Return [x, y] of the center of cell containing provided text 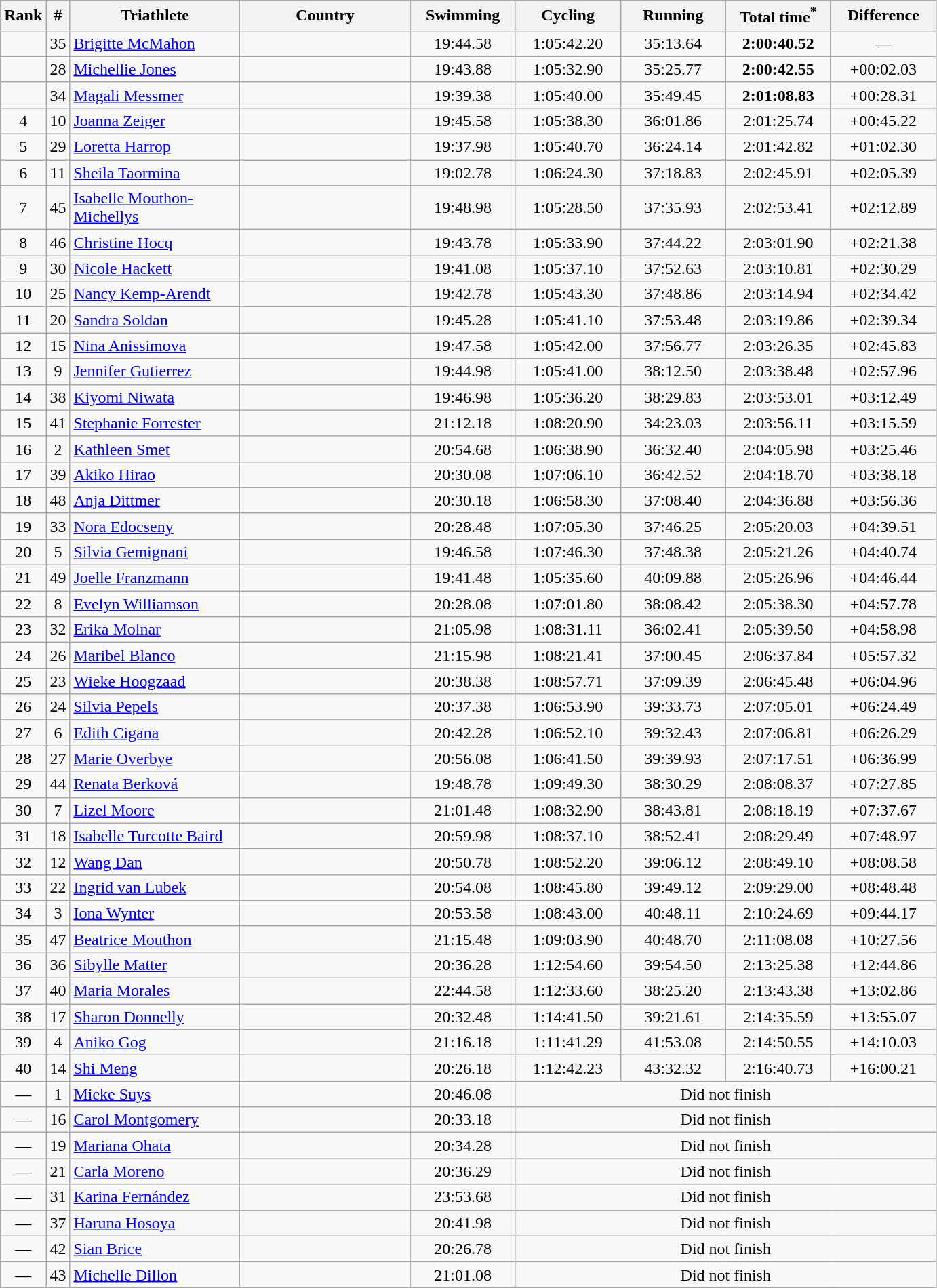
1:12:54.60 [568, 965]
2:07:17.51 [778, 759]
20:56.08 [462, 759]
19:41.08 [462, 268]
41 [58, 423]
+07:48.97 [883, 836]
Carol Montgomery [155, 1120]
Sandra Soldan [155, 320]
+10:27.56 [883, 939]
Haruna Hosoya [155, 1223]
19:43.88 [462, 69]
20:41.98 [462, 1223]
1:08:37.10 [568, 836]
+04:58.98 [883, 630]
+02:12.89 [883, 207]
Lizel Moore [155, 810]
49 [58, 578]
39:49.12 [673, 887]
1:05:41.00 [568, 371]
+02:30.29 [883, 268]
39:32.43 [673, 733]
Ingrid van Lubek [155, 887]
Country [325, 16]
+04:46.44 [883, 578]
20:36.28 [462, 965]
Sheila Taormina [155, 173]
19:39.38 [462, 95]
Triathlete [155, 16]
2:08:49.10 [778, 862]
43:32.32 [673, 1068]
1:05:40.00 [568, 95]
+02:05.39 [883, 173]
Maria Morales [155, 991]
1:08:21.41 [568, 656]
1:06:24.30 [568, 173]
43 [58, 1274]
+02:21.38 [883, 243]
+00:28.31 [883, 95]
1:12:33.60 [568, 991]
1:07:06.10 [568, 475]
+02:39.34 [883, 320]
+03:12.49 [883, 397]
37:46.25 [673, 526]
1:08:52.20 [568, 862]
+06:36.99 [883, 759]
+00:02.03 [883, 69]
19:42.78 [462, 294]
36:32.40 [673, 449]
20:53.58 [462, 913]
2:00:42.55 [778, 69]
+03:25.46 [883, 449]
+00:45.22 [883, 121]
2:05:39.50 [778, 630]
36:01.86 [673, 121]
+05:57.32 [883, 656]
20:26.18 [462, 1068]
20:34.28 [462, 1146]
21:15.98 [462, 656]
1:05:37.10 [568, 268]
38:30.29 [673, 784]
+08:08.58 [883, 862]
20:30.08 [462, 475]
48 [58, 500]
39:33.73 [673, 707]
1:05:42.20 [568, 43]
39:21.61 [673, 1017]
19:46.58 [462, 552]
37:44.22 [673, 243]
Mariana Ohata [155, 1146]
19:43.78 [462, 243]
Aniko Gog [155, 1043]
13 [23, 371]
Magali Messmer [155, 95]
# [58, 16]
+06:04.96 [883, 681]
20:54.68 [462, 449]
19:44.98 [462, 371]
2:03:10.81 [778, 268]
1:05:42.00 [568, 346]
19:46.98 [462, 397]
Nicole Hackett [155, 268]
1:08:43.00 [568, 913]
20:32.48 [462, 1017]
1:05:32.90 [568, 69]
+01:02.30 [883, 147]
1:09:49.30 [568, 784]
19:37.98 [462, 147]
2:13:43.38 [778, 991]
2:06:37.84 [778, 656]
Silvia Pepels [155, 707]
+13:55.07 [883, 1017]
36:24.14 [673, 147]
2 [58, 449]
Renata Berková [155, 784]
21:01.48 [462, 810]
19:41.48 [462, 578]
2:05:21.26 [778, 552]
1:06:58.30 [568, 500]
+03:38.18 [883, 475]
+02:57.96 [883, 371]
2:14:50.55 [778, 1043]
45 [58, 207]
36:02.41 [673, 630]
Running [673, 16]
+16:00.21 [883, 1068]
39:54.50 [673, 965]
2:10:24.69 [778, 913]
1:05:36.20 [568, 397]
21:05.98 [462, 630]
40:09.88 [673, 578]
20:50.78 [462, 862]
20:28.48 [462, 526]
37:53.48 [673, 320]
19:45.28 [462, 320]
Sian Brice [155, 1249]
20:36.29 [462, 1171]
+04:40.74 [883, 552]
38:25.20 [673, 991]
1:14:41.50 [568, 1017]
2:06:45.48 [778, 681]
2:02:53.41 [778, 207]
Mieke Suys [155, 1094]
20:37.38 [462, 707]
Christine Hocq [155, 243]
Carla Moreno [155, 1171]
1:08:57.71 [568, 681]
+02:45.83 [883, 346]
Nina Anissimova [155, 346]
37:52.63 [673, 268]
1:08:32.90 [568, 810]
2:07:06.81 [778, 733]
Loretta Harrop [155, 147]
20:28.08 [462, 604]
20:42.28 [462, 733]
19:02.78 [462, 173]
Rank [23, 16]
+02:34.42 [883, 294]
Maribel Blanco [155, 656]
1:05:43.30 [568, 294]
+04:57.78 [883, 604]
21:15.48 [462, 939]
1:05:28.50 [568, 207]
21:12.18 [462, 423]
Edith Cigana [155, 733]
+06:24.49 [883, 707]
Nancy Kemp-Arendt [155, 294]
2:01:42.82 [778, 147]
3 [58, 913]
38:52.41 [673, 836]
37:00.45 [673, 656]
20:54.08 [462, 887]
38:08.42 [673, 604]
38:29.83 [673, 397]
1:06:52.10 [568, 733]
2:08:29.49 [778, 836]
2:09:29.00 [778, 887]
1:06:41.50 [568, 759]
2:05:38.30 [778, 604]
2:04:36.88 [778, 500]
+03:56.36 [883, 500]
1:06:38.90 [568, 449]
38:12.50 [673, 371]
20:33.18 [462, 1120]
40:48.11 [673, 913]
Jennifer Gutierrez [155, 371]
Anja Dittmer [155, 500]
1:05:33.90 [568, 243]
Michellie Jones [155, 69]
2:08:08.37 [778, 784]
1:11:41.29 [568, 1043]
2:03:56.11 [778, 423]
2:08:18.19 [778, 810]
44 [58, 784]
2:01:25.74 [778, 121]
2:07:05.01 [778, 707]
+03:15.59 [883, 423]
20:38.38 [462, 681]
Difference [883, 16]
+08:48.48 [883, 887]
+06:26.29 [883, 733]
2:03:01.90 [778, 243]
19:47.58 [462, 346]
1:05:38.30 [568, 121]
1:08:31.11 [568, 630]
38:43.81 [673, 810]
Silvia Gemignani [155, 552]
2:13:25.38 [778, 965]
Total time* [778, 16]
2:05:20.03 [778, 526]
2:11:08.08 [778, 939]
1:05:41.10 [568, 320]
37:48.86 [673, 294]
23:53.68 [462, 1197]
+09:44.17 [883, 913]
37:18.83 [673, 173]
37:48.38 [673, 552]
Brigitte McMahon [155, 43]
Marie Overbye [155, 759]
41:53.08 [673, 1043]
1:05:35.60 [568, 578]
Beatrice Mouthon [155, 939]
Joanna Zeiger [155, 121]
39:39.93 [673, 759]
21:01.08 [462, 1274]
20:26.78 [462, 1249]
Isabelle Turcotte Baird [155, 836]
2:04:18.70 [778, 475]
+12:44.86 [883, 965]
+13:02.86 [883, 991]
Joelle Franzmann [155, 578]
2:03:26.35 [778, 346]
35:13.64 [673, 43]
2:03:53.01 [778, 397]
Nora Edocseny [155, 526]
22:44.58 [462, 991]
2:14:35.59 [778, 1017]
Wang Dan [155, 862]
Michelle Dillon [155, 1274]
2:02:45.91 [778, 173]
1:07:46.30 [568, 552]
+14:10.03 [883, 1043]
37:56.77 [673, 346]
2:05:26.96 [778, 578]
1:06:53.90 [568, 707]
Sharon Donnelly [155, 1017]
2:01:08.83 [778, 95]
19:48.78 [462, 784]
20:30.18 [462, 500]
2:03:14.94 [778, 294]
+07:37.67 [883, 810]
40:48.70 [673, 939]
Iona Wynter [155, 913]
35:25.77 [673, 69]
Sibylle Matter [155, 965]
1:12:42.23 [568, 1068]
1:09:03.90 [568, 939]
Kathleen Smet [155, 449]
2:03:19.86 [778, 320]
20:46.08 [462, 1094]
2:04:05.98 [778, 449]
46 [58, 243]
Karina Fernández [155, 1197]
1:05:40.70 [568, 147]
Evelyn Williamson [155, 604]
37:08.40 [673, 500]
Isabelle Mouthon-Michellys [155, 207]
47 [58, 939]
+04:39.51 [883, 526]
Erika Molnar [155, 630]
2:16:40.73 [778, 1068]
2:03:38.48 [778, 371]
Kiyomi Niwata [155, 397]
Wieke Hoogzaad [155, 681]
Swimming [462, 16]
21:16.18 [462, 1043]
20:59.98 [462, 836]
39:06.12 [673, 862]
1:07:01.80 [568, 604]
+07:27.85 [883, 784]
34:23.03 [673, 423]
1 [58, 1094]
2:00:40.52 [778, 43]
19:45.58 [462, 121]
Akiko Hirao [155, 475]
1:08:20.90 [568, 423]
1:08:45.80 [568, 887]
36:42.52 [673, 475]
Cycling [568, 16]
Stephanie Forrester [155, 423]
37:09.39 [673, 681]
42 [58, 1249]
19:44.58 [462, 43]
37:35.93 [673, 207]
Shi Meng [155, 1068]
19:48.98 [462, 207]
35:49.45 [673, 95]
1:07:05.30 [568, 526]
